Determine the [X, Y] coordinate at the center of the cell enclosing the given text.  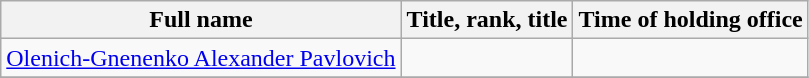
Olenich-Gnenenko Alexander Pavlovich [201, 58]
Full name [201, 20]
Title, rank, title [487, 20]
Time of holding office [690, 20]
